Provide the [x, y] coordinate of the cell's center where the given text is located.  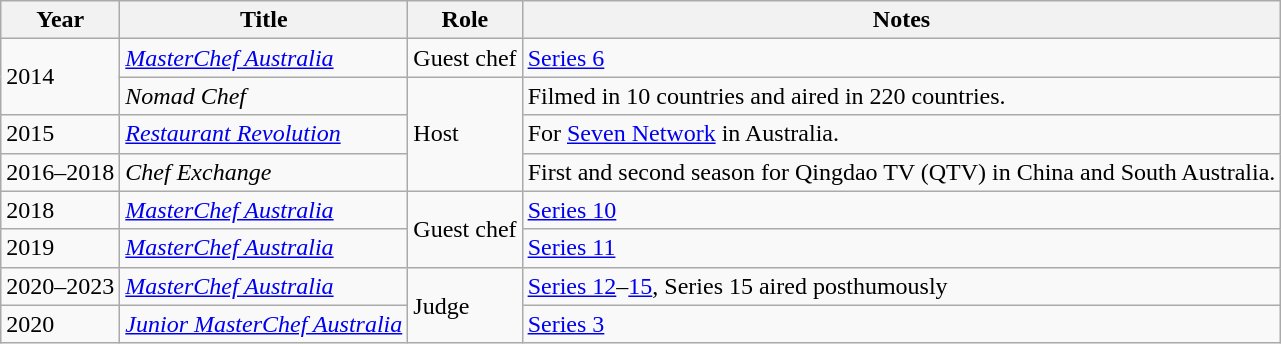
2020–2023 [60, 286]
Host [465, 134]
Series 3 [902, 324]
2014 [60, 77]
Notes [902, 20]
First and second season for Qingdao TV (QTV) in China and South Australia. [902, 172]
Series 12–15, Series 15 aired posthumously [902, 286]
Year [60, 20]
Series 6 [902, 58]
2019 [60, 248]
For Seven Network in Australia. [902, 134]
Nomad Chef [264, 96]
Chef Exchange [264, 172]
2016–2018 [60, 172]
Series 11 [902, 248]
2020 [60, 324]
Series 10 [902, 210]
Junior MasterChef Australia [264, 324]
2018 [60, 210]
Title [264, 20]
Filmed in 10 countries and aired in 220 countries. [902, 96]
Restaurant Revolution [264, 134]
Judge [465, 305]
2015 [60, 134]
Role [465, 20]
